Capture the cell that displays the provided text and extract its [X, Y] central coordinate. 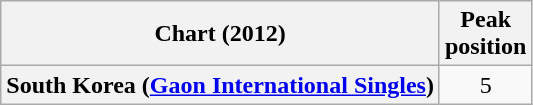
South Korea (Gaon International Singles) [220, 85]
5 [485, 85]
Chart (2012) [220, 34]
Peakposition [485, 34]
